From the cell containing the given text, extract its center point as (X, Y) coordinate. 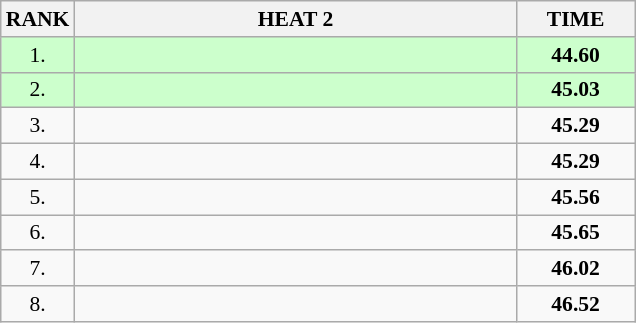
4. (38, 162)
45.65 (576, 233)
3. (38, 126)
45.56 (576, 197)
8. (38, 304)
45.03 (576, 90)
HEAT 2 (295, 19)
46.52 (576, 304)
TIME (576, 19)
RANK (38, 19)
46.02 (576, 269)
6. (38, 233)
2. (38, 90)
1. (38, 55)
44.60 (576, 55)
7. (38, 269)
5. (38, 197)
